Capture the cell that displays the provided text and extract its [X, Y] central coordinate. 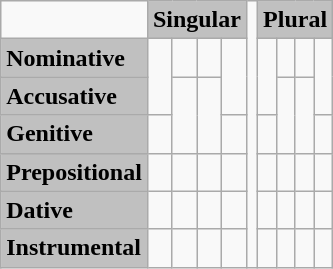
Dative [74, 210]
Nominative [74, 58]
Singular [196, 20]
Genitive [74, 134]
Accusative [74, 96]
Plural [296, 20]
Instrumental [74, 248]
Prepositional [74, 172]
